Find where the given text appears and provide that cell's center as (x, y) coordinate. 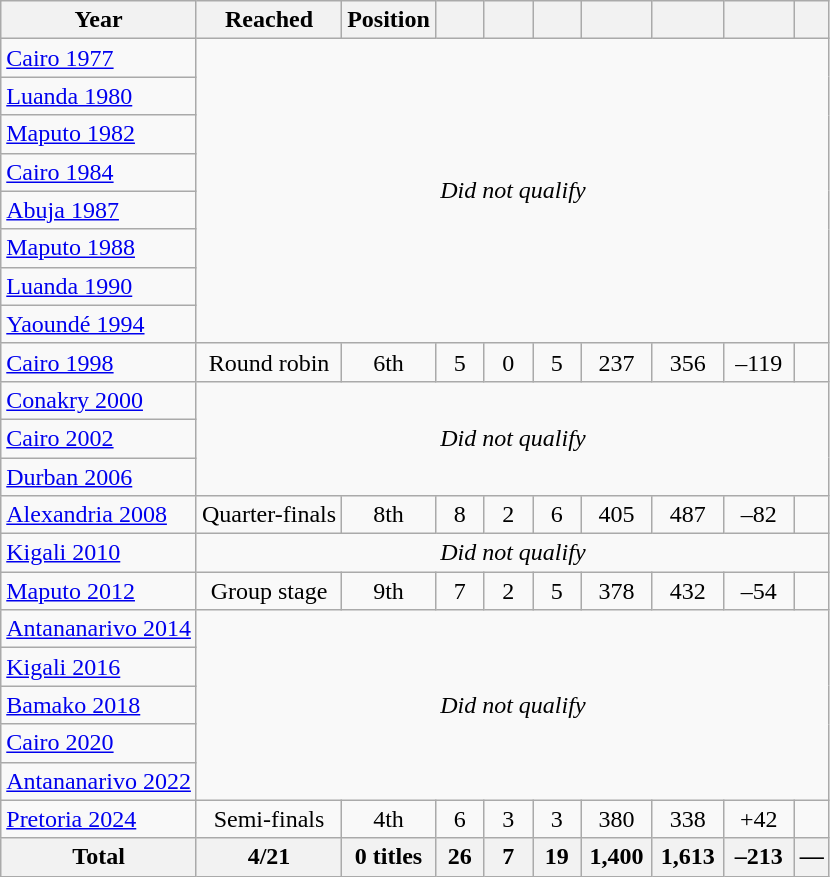
Conakry 2000 (99, 400)
Abuja 1987 (99, 210)
Group stage (268, 591)
19 (556, 857)
Cairo 1998 (99, 362)
Kigali 2010 (99, 553)
— (812, 857)
432 (688, 591)
9th (389, 591)
0 (508, 362)
8th (389, 515)
Position (389, 20)
4/21 (268, 857)
–213 (758, 857)
–54 (758, 591)
Pretoria 2024 (99, 819)
26 (460, 857)
Year (99, 20)
+42 (758, 819)
Luanda 1990 (99, 286)
Quarter-finals (268, 515)
Luanda 1980 (99, 96)
487 (688, 515)
237 (616, 362)
Bamako 2018 (99, 705)
405 (616, 515)
Reached (268, 20)
Maputo 1982 (99, 134)
–119 (758, 362)
8 (460, 515)
Semi-finals (268, 819)
0 titles (389, 857)
Durban 2006 (99, 477)
Cairo 1984 (99, 172)
4th (389, 819)
380 (616, 819)
–82 (758, 515)
Antananarivo 2014 (99, 629)
356 (688, 362)
Cairo 2002 (99, 438)
Maputo 2012 (99, 591)
Alexandria 2008 (99, 515)
338 (688, 819)
Cairo 2020 (99, 743)
1,400 (616, 857)
Maputo 1988 (99, 248)
1,613 (688, 857)
6th (389, 362)
378 (616, 591)
Cairo 1977 (99, 58)
Kigali 2016 (99, 667)
Yaoundé 1994 (99, 324)
Antananarivo 2022 (99, 781)
Total (99, 857)
Round robin (268, 362)
